Detect which cell encompasses the target text, then output its (X, Y) center coordinate. 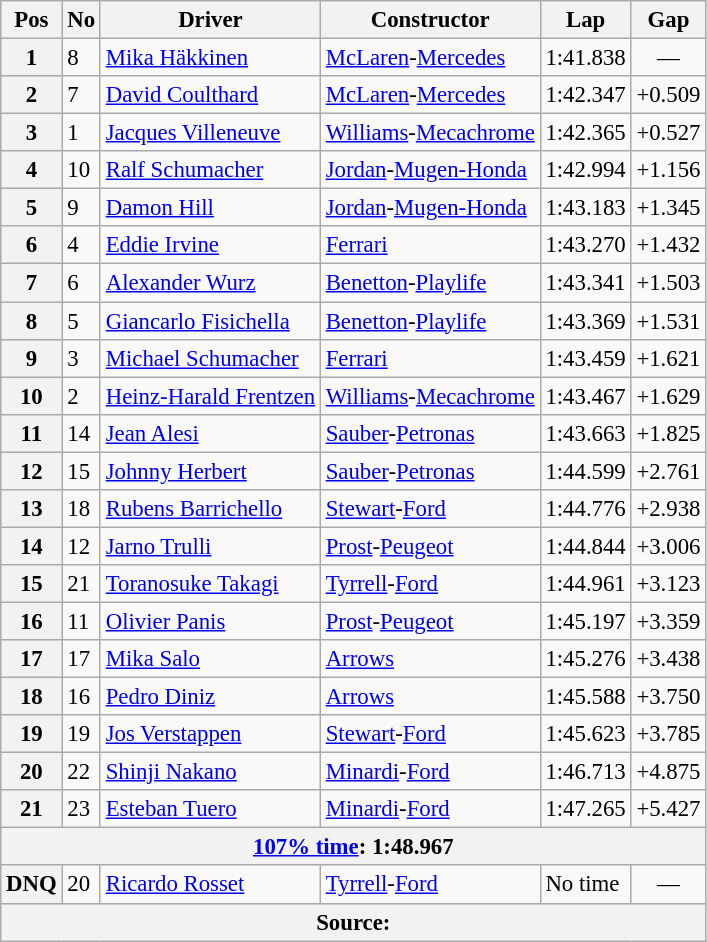
Johnny Herbert (210, 471)
+0.527 (668, 133)
+3.438 (668, 659)
Mika Salo (210, 659)
1:45.197 (586, 621)
+3.359 (668, 621)
Alexander Wurz (210, 283)
1:45.588 (586, 697)
+1.629 (668, 396)
Toranosuke Takagi (210, 584)
Jacques Villeneuve (210, 133)
1:43.270 (586, 245)
1:43.467 (586, 396)
1:44.844 (586, 546)
1:47.265 (586, 809)
Jean Alesi (210, 433)
23 (81, 809)
1:42.994 (586, 170)
+1.531 (668, 321)
1:43.341 (586, 283)
Heinz-Harald Frentzen (210, 396)
Shinji Nakano (210, 772)
Pos (32, 20)
1:44.599 (586, 471)
Rubens Barrichello (210, 509)
1:41.838 (586, 58)
Pedro Diniz (210, 697)
Constructor (430, 20)
+2.761 (668, 471)
Lap (586, 20)
Gap (668, 20)
Mika Häkkinen (210, 58)
DNQ (32, 885)
1:46.713 (586, 772)
+0.509 (668, 95)
1:43.663 (586, 433)
+2.938 (668, 509)
Jos Verstappen (210, 734)
1:43.369 (586, 321)
Giancarlo Fisichella (210, 321)
+1.825 (668, 433)
No time (586, 885)
1:45.623 (586, 734)
Source: (354, 922)
Damon Hill (210, 208)
13 (32, 509)
+1.503 (668, 283)
1:43.459 (586, 358)
+1.156 (668, 170)
Driver (210, 20)
David Coulthard (210, 95)
+4.875 (668, 772)
107% time: 1:48.967 (354, 847)
+1.621 (668, 358)
No (81, 20)
+3.785 (668, 734)
Ralf Schumacher (210, 170)
Jarno Trulli (210, 546)
1:43.183 (586, 208)
+1.432 (668, 245)
+3.006 (668, 546)
1:42.365 (586, 133)
+3.750 (668, 697)
1:42.347 (586, 95)
Ricardo Rosset (210, 885)
1:44.961 (586, 584)
1:44.776 (586, 509)
Eddie Irvine (210, 245)
+1.345 (668, 208)
1:45.276 (586, 659)
+5.427 (668, 809)
Esteban Tuero (210, 809)
22 (81, 772)
+3.123 (668, 584)
Michael Schumacher (210, 358)
Olivier Panis (210, 621)
